Find where the given text appears and provide that cell's center as [X, Y] coordinate. 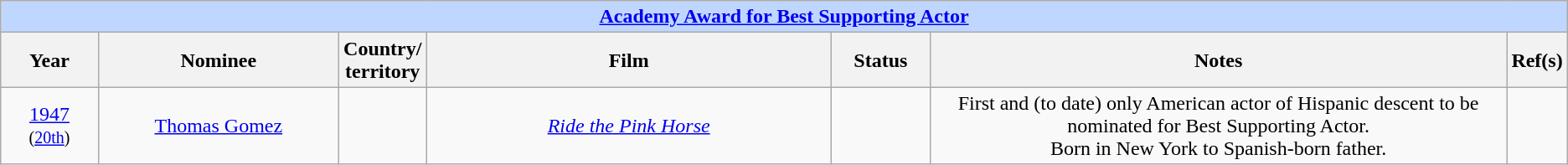
Notes [1218, 60]
First and (to date) only American actor of Hispanic descent to be nominated for Best Supporting Actor.Born in New York to Spanish-born father. [1218, 126]
Nominee [218, 60]
Thomas Gomez [218, 126]
Academy Award for Best Supporting Actor [784, 17]
Ref(s) [1537, 60]
Film [628, 60]
Year [49, 60]
Ride the Pink Horse [628, 126]
1947(20th) [49, 126]
Country/territory [383, 60]
Status [880, 60]
